Return the [x, y] coordinate for the center point of the cell that contains the specified text.  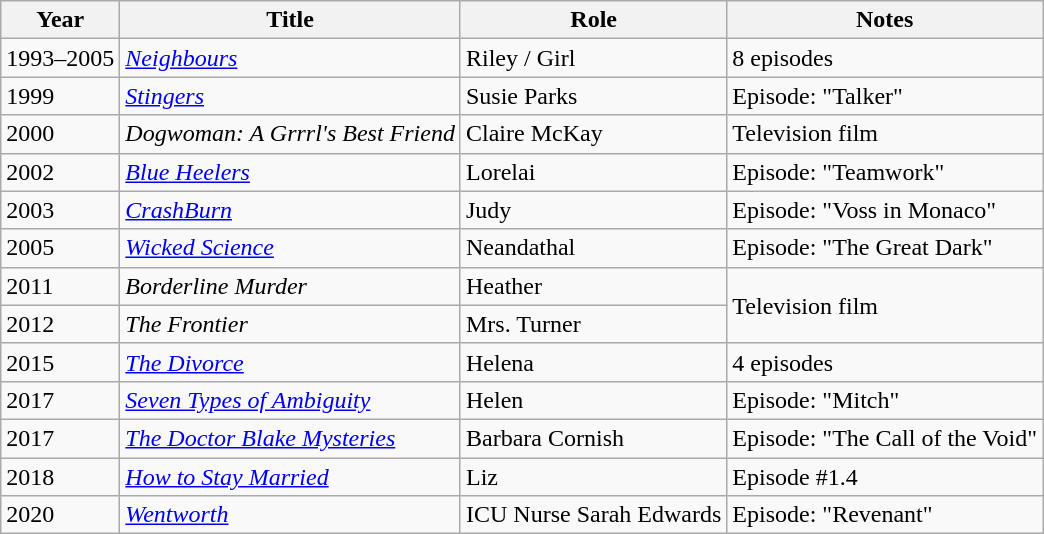
Seven Types of Ambiguity [290, 400]
How to Stay Married [290, 477]
1999 [60, 96]
Helen [593, 400]
Neighbours [290, 58]
2012 [60, 324]
Judy [593, 210]
Episode: "Mitch" [885, 400]
Susie Parks [593, 96]
2020 [60, 515]
The Divorce [290, 362]
Title [290, 20]
Year [60, 20]
Helena [593, 362]
The Doctor Blake Mysteries [290, 438]
Role [593, 20]
2018 [60, 477]
Borderline Murder [290, 286]
Neandathal [593, 248]
2003 [60, 210]
2002 [60, 172]
2015 [60, 362]
4 episodes [885, 362]
Mrs. Turner [593, 324]
The Frontier [290, 324]
1993–2005 [60, 58]
Barbara Cornish [593, 438]
Stingers [290, 96]
Episode: "Teamwork" [885, 172]
Episode: "The Call of the Void" [885, 438]
Wicked Science [290, 248]
2000 [60, 134]
Episode: "The Great Dark" [885, 248]
Episode #1.4 [885, 477]
2005 [60, 248]
ICU Nurse Sarah Edwards [593, 515]
Wentworth [290, 515]
Episode: "Revenant" [885, 515]
Blue Heelers [290, 172]
Episode: "Voss in Monaco" [885, 210]
8 episodes [885, 58]
Episode: "Talker" [885, 96]
Riley / Girl [593, 58]
Heather [593, 286]
CrashBurn [290, 210]
Lorelai [593, 172]
Claire McKay [593, 134]
Dogwoman: A Grrrl's Best Friend [290, 134]
Notes [885, 20]
Liz [593, 477]
2011 [60, 286]
